Provide the (X, Y) coordinate of the cell's center where the given text is located.  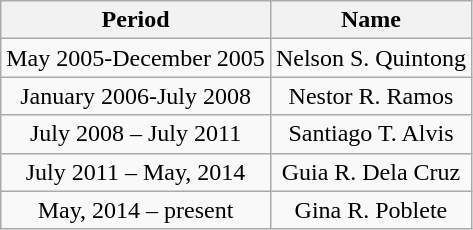
July 2011 – May, 2014 (136, 172)
May, 2014 – present (136, 210)
Santiago T. Alvis (370, 134)
January 2006-July 2008 (136, 96)
Guia R. Dela Cruz (370, 172)
Gina R. Poblete (370, 210)
July 2008 – July 2011 (136, 134)
Nelson S. Quintong (370, 58)
Name (370, 20)
Nestor R. Ramos (370, 96)
Period (136, 20)
May 2005-December 2005 (136, 58)
